Scan for the cell matching the given text and deliver its (X, Y) coordinate at center. 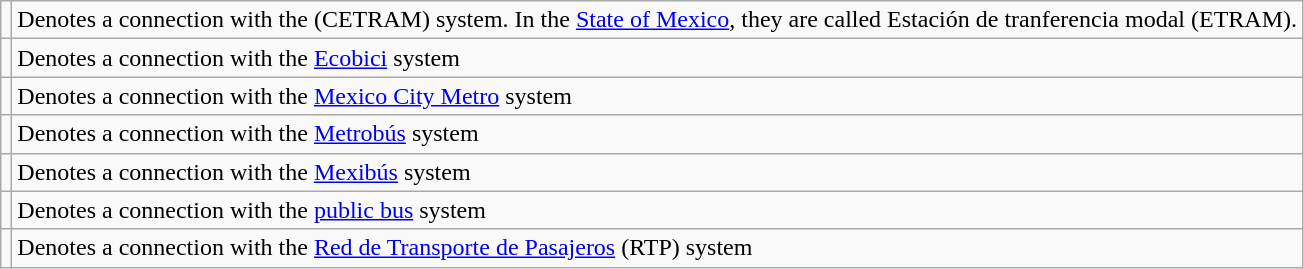
Denotes a connection with the Red de Transporte de Pasajeros (RTP) system (658, 248)
Denotes a connection with the public bus system (658, 210)
Denotes a connection with the Ecobici system (658, 58)
Denotes a connection with the (CETRAM) system. In the State of Mexico, they are called Estación de tranferencia modal (ETRAM). (658, 20)
Denotes a connection with the Metrobús system (658, 134)
Denotes a connection with the Mexico City Metro system (658, 96)
Denotes a connection with the Mexibús system (658, 172)
